Return (X, Y) of the center of cell containing provided text 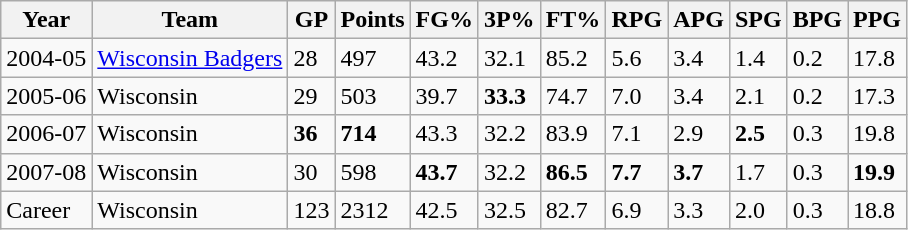
17.8 (878, 58)
Team (190, 20)
2006-07 (46, 134)
1.4 (758, 58)
Year (46, 20)
32.1 (509, 58)
3.7 (699, 172)
30 (312, 172)
82.7 (573, 210)
2007-08 (46, 172)
GP (312, 20)
32.5 (509, 210)
714 (372, 134)
86.5 (573, 172)
28 (312, 58)
3P% (509, 20)
2.0 (758, 210)
Points (372, 20)
BPG (817, 20)
503 (372, 96)
43.7 (444, 172)
19.9 (878, 172)
2312 (372, 210)
2004-05 (46, 58)
FG% (444, 20)
SPG (758, 20)
5.6 (637, 58)
42.5 (444, 210)
1.7 (758, 172)
74.7 (573, 96)
598 (372, 172)
7.7 (637, 172)
18.8 (878, 210)
2005-06 (46, 96)
83.9 (573, 134)
85.2 (573, 58)
3.3 (699, 210)
36 (312, 134)
2.1 (758, 96)
33.3 (509, 96)
6.9 (637, 210)
PPG (878, 20)
7.1 (637, 134)
APG (699, 20)
FT% (573, 20)
39.7 (444, 96)
497 (372, 58)
17.3 (878, 96)
43.2 (444, 58)
7.0 (637, 96)
Wisconsin Badgers (190, 58)
2.5 (758, 134)
RPG (637, 20)
2.9 (699, 134)
Career (46, 210)
19.8 (878, 134)
29 (312, 96)
123 (312, 210)
43.3 (444, 134)
